Determine the [X, Y] coordinate at the center of the cell enclosing the given text.  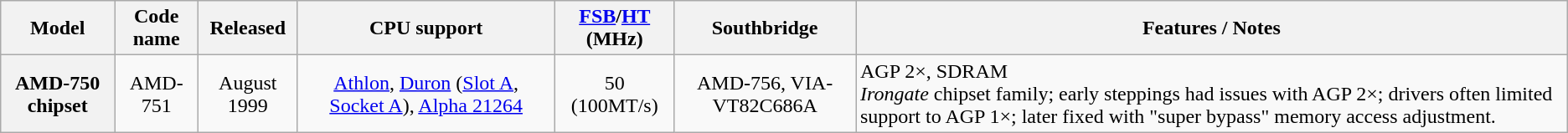
August 1999 [248, 94]
Southbridge [766, 28]
Released [248, 28]
Athlon, Duron (Slot A, Socket A), Alpha 21264 [426, 94]
Code name [157, 28]
AMD-751 [157, 94]
AMD-756, VIA-VT82C686A [766, 94]
50 (100MT/s) [615, 94]
Features / Notes [1212, 28]
FSB/HT (MHz) [615, 28]
CPU support [426, 28]
AMD-750 chipset [58, 94]
Model [58, 28]
